Find where the given text appears and provide that cell's center as [X, Y] coordinate. 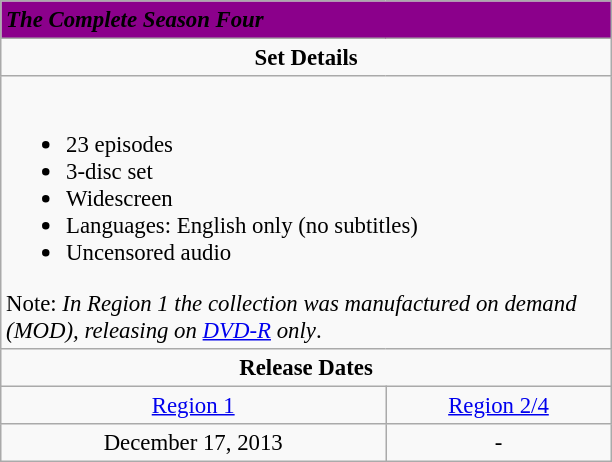
- [499, 442]
Region 2/4 [499, 405]
Release Dates [306, 367]
Region 1 [194, 405]
The Complete Season Four [306, 20]
Set Details [306, 58]
December 17, 2013 [194, 442]
